Return (X, Y) of the center of cell containing provided text 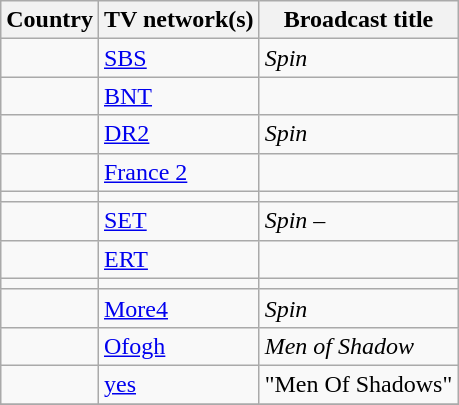
Ofogh (178, 346)
Men of Shadow (358, 346)
ERT (178, 259)
More4 (178, 308)
"Men Of Shadows" (358, 384)
Broadcast title (358, 20)
Country (50, 20)
BNT (178, 96)
SET (178, 221)
France 2 (178, 172)
TV network(s) (178, 20)
SBS (178, 58)
yes (178, 384)
Spin – (358, 221)
DR2 (178, 134)
